Capture the cell that displays the provided text and extract its [x, y] central coordinate. 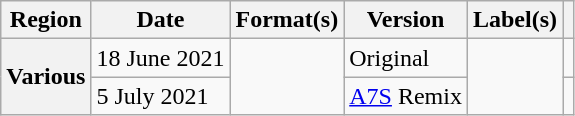
Date [160, 20]
Various [46, 77]
18 June 2021 [160, 58]
Version [406, 20]
5 July 2021 [160, 96]
A7S Remix [406, 96]
Label(s) [514, 20]
Region [46, 20]
Format(s) [287, 20]
Original [406, 58]
